Detect which cell encompasses the target text, then output its [x, y] center coordinate. 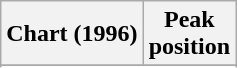
Peakposition [189, 34]
Chart (1996) [72, 34]
